Detect which cell encompasses the target text, then output its [X, Y] center coordinate. 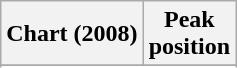
Chart (2008) [72, 34]
Peakposition [189, 34]
